Identify which cell holds the provided text, then report its [x, y] central coordinate. 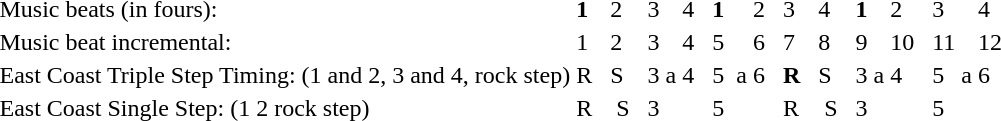
10 [902, 42]
9 [862, 42]
11 [944, 42]
1 [584, 42]
8 [828, 42]
7 [791, 42]
2 [620, 42]
